Return the (x, y) coordinate for the center point of the cell that contains the specified text.  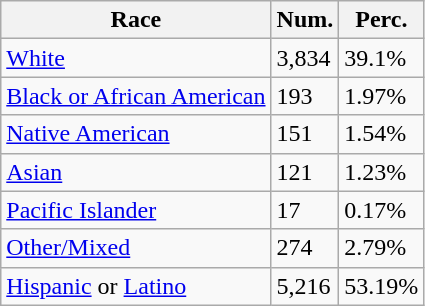
Perc. (382, 20)
3,834 (305, 58)
1.54% (382, 134)
White (136, 58)
1.97% (382, 96)
151 (305, 134)
Hispanic or Latino (136, 286)
5,216 (305, 286)
Race (136, 20)
0.17% (382, 210)
17 (305, 210)
Asian (136, 172)
121 (305, 172)
193 (305, 96)
39.1% (382, 58)
Other/Mixed (136, 248)
274 (305, 248)
2.79% (382, 248)
Native American (136, 134)
Black or African American (136, 96)
Num. (305, 20)
Pacific Islander (136, 210)
1.23% (382, 172)
53.19% (382, 286)
